Pinpoint the cell where the given text exists, returning its [X, Y] midpoint coordinate. 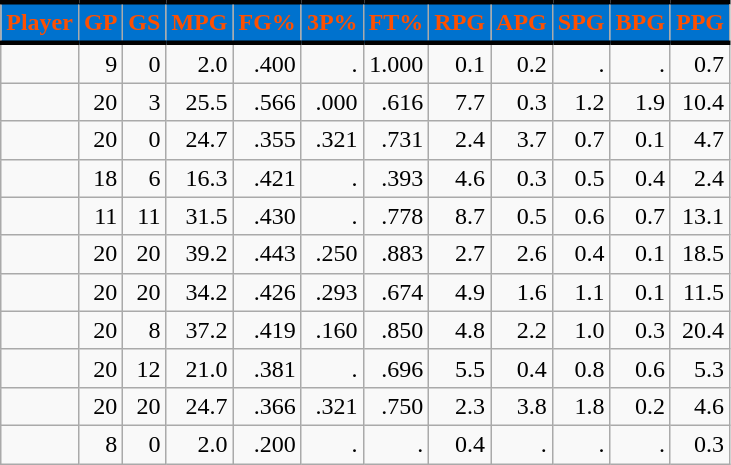
.160 [332, 330]
.400 [267, 63]
7.7 [460, 102]
37.2 [200, 330]
1.8 [581, 406]
9 [100, 63]
.616 [396, 102]
1.000 [396, 63]
RPG [460, 22]
.443 [267, 254]
0.8 [581, 368]
.674 [396, 292]
PPG [700, 22]
BPG [640, 22]
.419 [267, 330]
.381 [267, 368]
20.4 [700, 330]
21.0 [200, 368]
2.7 [460, 254]
.696 [396, 368]
3 [144, 102]
11.5 [700, 292]
4.9 [460, 292]
3.7 [522, 140]
2.6 [522, 254]
13.1 [700, 216]
.426 [267, 292]
2.2 [522, 330]
.850 [396, 330]
.366 [267, 406]
4.8 [460, 330]
.000 [332, 102]
10.4 [700, 102]
25.5 [200, 102]
.883 [396, 254]
2.3 [460, 406]
.750 [396, 406]
8.7 [460, 216]
3.8 [522, 406]
3P% [332, 22]
.355 [267, 140]
.731 [396, 140]
.200 [267, 444]
31.5 [200, 216]
39.2 [200, 254]
GS [144, 22]
1.2 [581, 102]
5.3 [700, 368]
GP [100, 22]
.393 [396, 178]
16.3 [200, 178]
34.2 [200, 292]
18.5 [700, 254]
.566 [267, 102]
MPG [200, 22]
18 [100, 178]
Player [40, 22]
FT% [396, 22]
.778 [396, 216]
.250 [332, 254]
SPG [581, 22]
6 [144, 178]
1.1 [581, 292]
1.0 [581, 330]
.421 [267, 178]
FG% [267, 22]
1.9 [640, 102]
5.5 [460, 368]
12 [144, 368]
.293 [332, 292]
.430 [267, 216]
1.6 [522, 292]
APG [522, 22]
4.7 [700, 140]
